Detect which cell encompasses the target text, then output its [x, y] center coordinate. 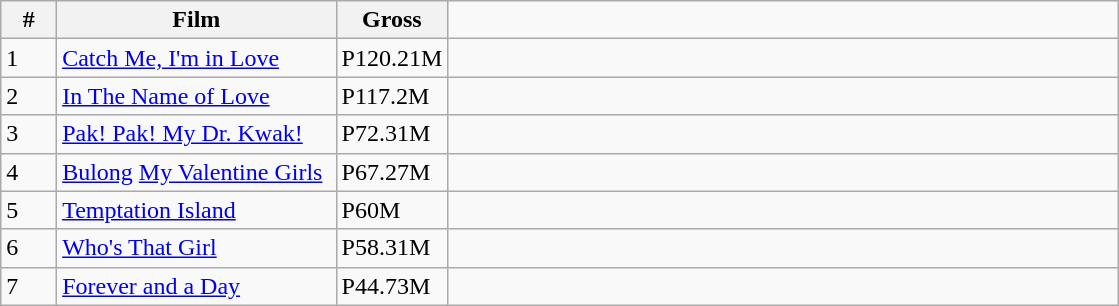
3 [29, 134]
Catch Me, I'm in Love [196, 58]
Film [196, 20]
P67.27M [392, 172]
7 [29, 286]
P58.31M [392, 248]
P60M [392, 210]
Temptation Island [196, 210]
P44.73M [392, 286]
P72.31M [392, 134]
Gross [392, 20]
P120.21M [392, 58]
Who's That Girl [196, 248]
Bulong My Valentine Girls [196, 172]
In The Name of Love [196, 96]
5 [29, 210]
# [29, 20]
Forever and a Day [196, 286]
P117.2M [392, 96]
1 [29, 58]
2 [29, 96]
6 [29, 248]
Pak! Pak! My Dr. Kwak! [196, 134]
4 [29, 172]
